Output the [x, y] coordinate of the center of the cell containing the given text.  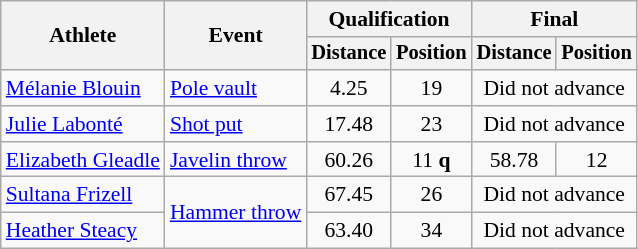
Heather Steacy [83, 231]
Final [554, 19]
17.48 [348, 124]
Hammer throw [236, 212]
Shot put [236, 124]
Event [236, 36]
Javelin throw [236, 160]
63.40 [348, 231]
Mélanie Blouin [83, 88]
Sultana Frizell [83, 195]
58.78 [514, 160]
Julie Labonté [83, 124]
4.25 [348, 88]
23 [431, 124]
26 [431, 195]
Qualification [388, 19]
19 [431, 88]
Pole vault [236, 88]
12 [596, 160]
67.45 [348, 195]
11 q [431, 160]
Athlete [83, 36]
34 [431, 231]
60.26 [348, 160]
Elizabeth Gleadle [83, 160]
